Output the (X, Y) coordinate of the center of the cell containing the given text.  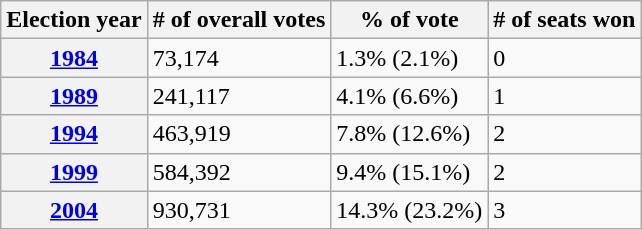
463,919 (239, 134)
1999 (74, 172)
930,731 (239, 210)
4.1% (6.6%) (410, 96)
0 (564, 58)
73,174 (239, 58)
1.3% (2.1%) (410, 58)
1984 (74, 58)
7.8% (12.6%) (410, 134)
Election year (74, 20)
14.3% (23.2%) (410, 210)
% of vote (410, 20)
9.4% (15.1%) (410, 172)
584,392 (239, 172)
# of overall votes (239, 20)
1994 (74, 134)
3 (564, 210)
# of seats won (564, 20)
1 (564, 96)
1989 (74, 96)
241,117 (239, 96)
2004 (74, 210)
